Detect which cell encompasses the target text, then output its (x, y) center coordinate. 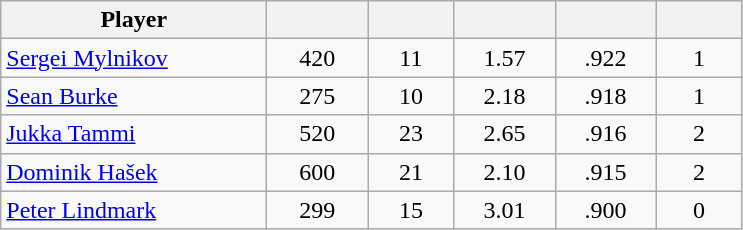
21 (411, 172)
Peter Lindmark (134, 210)
.915 (606, 172)
275 (318, 96)
520 (318, 134)
10 (411, 96)
.900 (606, 210)
1.57 (504, 58)
.922 (606, 58)
600 (318, 172)
Player (134, 20)
420 (318, 58)
2.65 (504, 134)
Sean Burke (134, 96)
Dominik Hašek (134, 172)
Sergei Mylnikov (134, 58)
.918 (606, 96)
3.01 (504, 210)
2.10 (504, 172)
0 (699, 210)
15 (411, 210)
23 (411, 134)
.916 (606, 134)
2.18 (504, 96)
299 (318, 210)
11 (411, 58)
Jukka Tammi (134, 134)
